Scan for the cell matching the given text and deliver its (X, Y) coordinate at center. 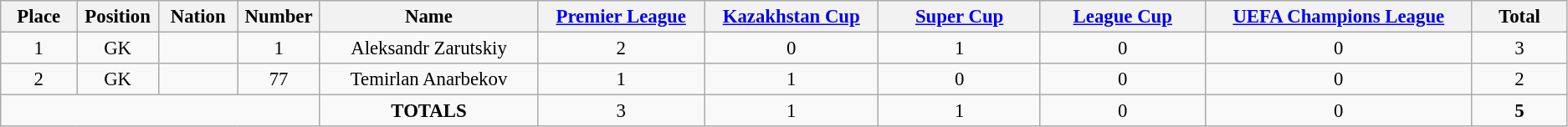
Aleksandr Zarutskiy (428, 48)
UEFA Champions League (1339, 17)
Super Cup (960, 17)
Place (38, 17)
Nation (197, 17)
TOTALS (428, 111)
Number (279, 17)
League Cup (1123, 17)
Total (1519, 17)
5 (1519, 111)
77 (279, 79)
Name (428, 17)
Position (118, 17)
Premier League (621, 17)
Kazakhstan Cup (792, 17)
Temirlan Anarbekov (428, 79)
